From the cell containing the given text, extract its center point as (X, Y) coordinate. 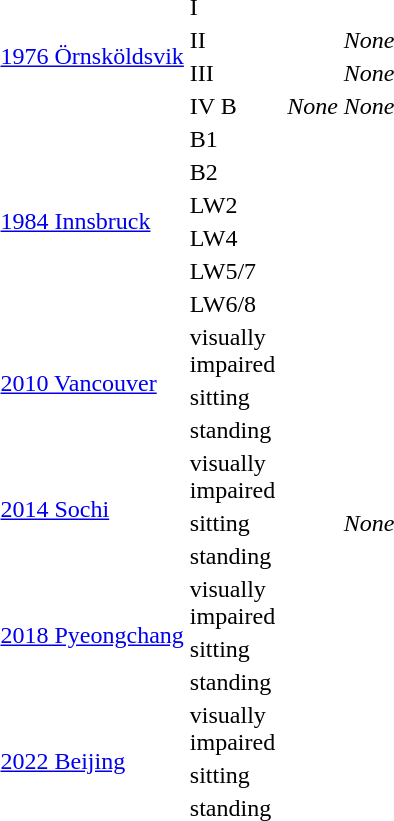
B1 (232, 139)
B2 (232, 172)
IV B (232, 106)
III (232, 73)
LW6/8 (232, 304)
None (313, 106)
LW2 (232, 205)
II (232, 40)
LW5/7 (232, 271)
LW4 (232, 238)
